Provide the [X, Y] coordinate of the cell's center where the given text is located.  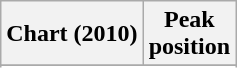
Chart (2010) [72, 34]
Peakposition [189, 34]
